Determine the [x, y] coordinate at the center of the cell enclosing the given text.  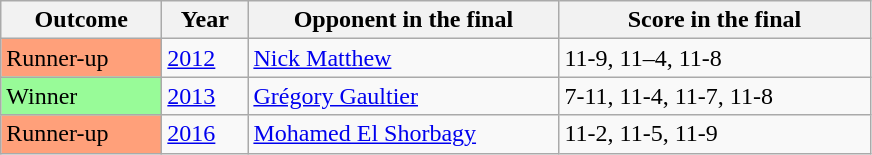
Mohamed El Shorbagy [404, 134]
Outcome [82, 20]
Opponent in the final [404, 20]
Year [205, 20]
11-9, 11–4, 11-8 [714, 58]
Winner [82, 96]
2012 [205, 58]
7-11, 11-4, 11-7, 11-8 [714, 96]
Nick Matthew [404, 58]
2016 [205, 134]
2013 [205, 96]
Grégory Gaultier [404, 96]
11-2, 11-5, 11-9 [714, 134]
Score in the final [714, 20]
